Return (x, y) of the center of cell containing provided text 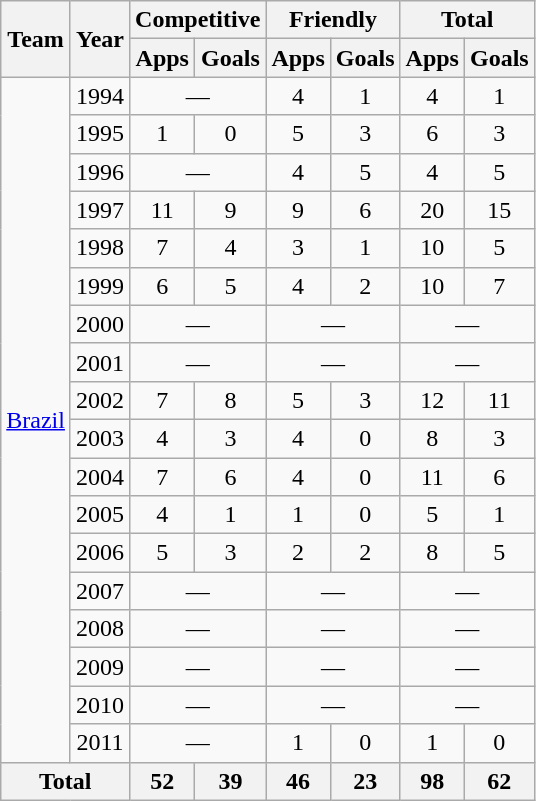
98 (432, 781)
2008 (100, 629)
52 (162, 781)
2005 (100, 515)
1996 (100, 172)
1998 (100, 248)
23 (365, 781)
2011 (100, 743)
Friendly (333, 20)
2007 (100, 591)
39 (230, 781)
1997 (100, 210)
Year (100, 39)
2004 (100, 477)
2001 (100, 362)
20 (432, 210)
2002 (100, 400)
2000 (100, 324)
1994 (100, 96)
Brazil (36, 420)
Team (36, 39)
2010 (100, 705)
1995 (100, 134)
2006 (100, 553)
1999 (100, 286)
12 (432, 400)
2009 (100, 667)
62 (499, 781)
15 (499, 210)
Competitive (198, 20)
46 (298, 781)
2003 (100, 438)
